Extract the (x, y) coordinate from the center of the cell holding the provided text.  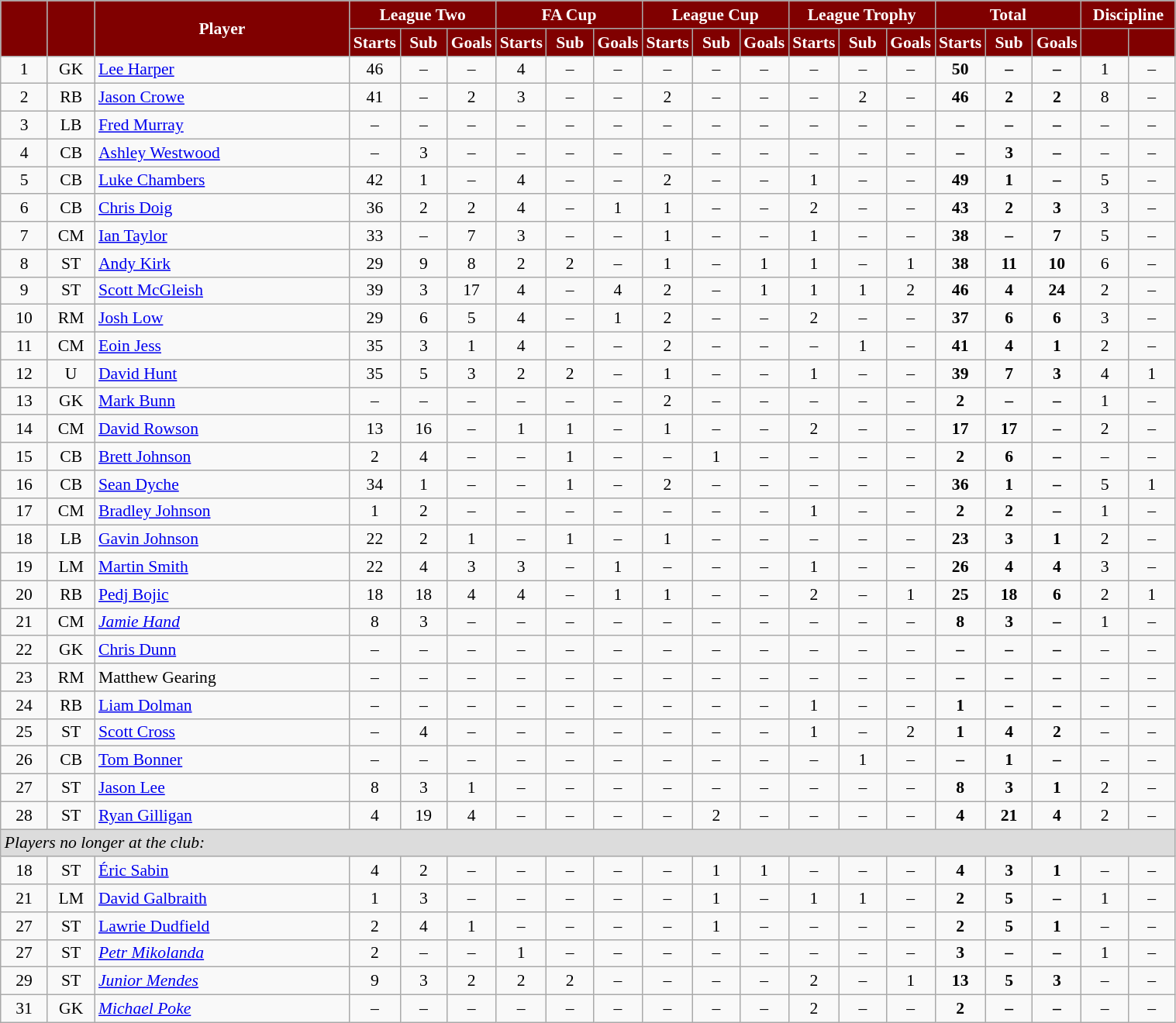
David Galbraith (222, 898)
League Trophy (862, 15)
League Cup (715, 15)
Jason Crowe (222, 98)
34 (375, 484)
Éric Sabin (222, 871)
U (71, 374)
31 (25, 1009)
Martin Smith (222, 567)
20 (25, 594)
Ashley Westwood (222, 153)
Scott Cross (222, 732)
Petr Mikolanda (222, 953)
David Hunt (222, 374)
Lawrie Dudfield (222, 926)
Ryan Gilligan (222, 815)
Josh Low (222, 319)
Michael Poke (222, 1009)
Jason Lee (222, 788)
Players no longer at the club: (588, 843)
Total (1008, 15)
28 (25, 815)
Junior Mendes (222, 981)
League Two (423, 15)
12 (25, 374)
14 (25, 429)
Luke Chambers (222, 181)
Chris Doig (222, 208)
Bradley Johnson (222, 511)
Brett Johnson (222, 456)
Matthew Gearing (222, 677)
Jamie Hand (222, 622)
Lee Harper (222, 70)
FA Cup (569, 15)
Fred Murray (222, 126)
Tom Bonner (222, 760)
Gavin Johnson (222, 539)
Mark Bunn (222, 401)
37 (960, 319)
50 (960, 70)
Pedj Bojic (222, 594)
Sean Dyche (222, 484)
David Rowson (222, 429)
15 (25, 456)
Eoin Jess (222, 346)
Liam Dolman (222, 705)
Player (222, 28)
Ian Taylor (222, 236)
Andy Kirk (222, 263)
49 (960, 181)
Scott McGleish (222, 291)
43 (960, 208)
42 (375, 181)
Discipline (1129, 15)
33 (375, 236)
Chris Dunn (222, 650)
